Identify which cell holds the provided text, then report its [X, Y] central coordinate. 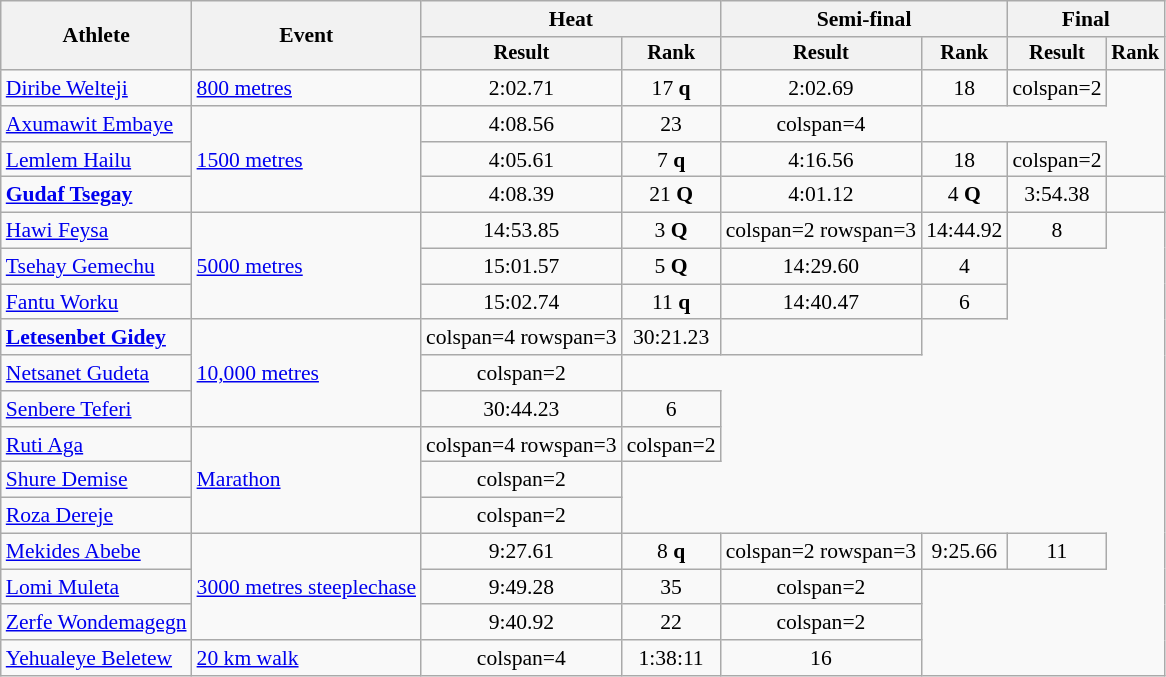
Shure Demise [96, 480]
21 Q [672, 195]
Diribe Welteji [96, 88]
4:05.61 [522, 160]
2:02.69 [822, 88]
9:49.28 [522, 587]
30:44.23 [522, 409]
Fantu Worku [96, 302]
Marathon [307, 480]
14:44.92 [964, 231]
15:01.57 [522, 267]
8 [1056, 231]
Letesenbet Gidey [96, 338]
15:02.74 [522, 302]
3:54.38 [1056, 195]
10,000 metres [307, 374]
Senbere Teferi [96, 409]
11 q [672, 302]
14:40.47 [822, 302]
4 Q [964, 195]
35 [672, 587]
9:25.66 [964, 552]
23 [672, 124]
9:40.92 [522, 623]
Athlete [96, 36]
Yehualeye Beletew [96, 658]
4:01.12 [822, 195]
16 [822, 658]
Roza Dereje [96, 516]
Final [1086, 19]
9:27.61 [522, 552]
Zerfe Wondemagegn [96, 623]
Event [307, 36]
14:29.60 [822, 267]
Semi-final [864, 19]
17 q [672, 88]
Ruti Aga [96, 445]
2:02.71 [522, 88]
3 Q [672, 231]
5000 metres [307, 266]
4 [964, 267]
3000 metres steeplechase [307, 588]
Axumawit Embaye [96, 124]
Tsehay Gemechu [96, 267]
30:21.23 [672, 338]
1:38:11 [672, 658]
1500 metres [307, 160]
Gudaf Tsegay [96, 195]
4:08.39 [522, 195]
Lemlem Hailu [96, 160]
4:08.56 [522, 124]
Hawi Feysa [96, 231]
20 km walk [307, 658]
14:53.85 [522, 231]
800 metres [307, 88]
Heat [571, 19]
5 Q [672, 267]
8 q [672, 552]
Lomi Muleta [96, 587]
11 [1056, 552]
22 [672, 623]
4:16.56 [822, 160]
7 q [672, 160]
Mekides Abebe [96, 552]
Netsanet Gudeta [96, 373]
